Determine the [x, y] coordinate at the center of the cell enclosing the given text.  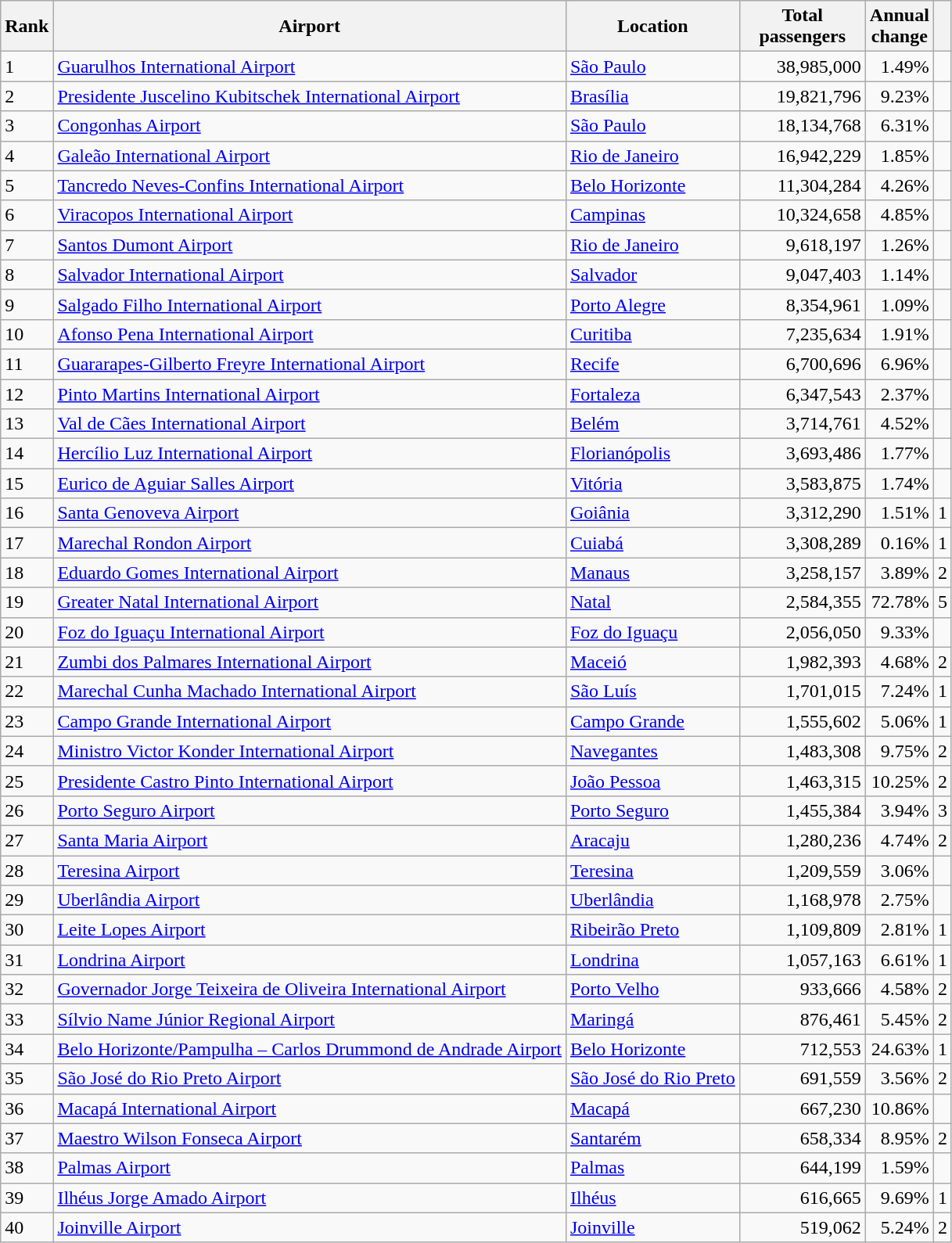
Totalpassengers [803, 27]
38 [27, 1168]
Guararapes-Gilberto Freyre International Airport [310, 364]
João Pessoa [652, 781]
Eurico de Aguiar Salles Airport [310, 483]
519,062 [803, 1227]
Aracaju [652, 840]
1,483,308 [803, 751]
38,985,000 [803, 66]
1,982,393 [803, 662]
33 [27, 1019]
Rank [27, 27]
Florianópolis [652, 454]
31 [27, 960]
4 [27, 156]
1,701,015 [803, 692]
Ministro Victor Konder International Airport [310, 751]
5.24% [900, 1227]
21 [27, 662]
2.81% [900, 930]
20 [27, 632]
3,714,761 [803, 424]
6,700,696 [803, 364]
18 [27, 573]
Santarém [652, 1138]
1,555,602 [803, 721]
10.25% [900, 781]
9,047,403 [803, 275]
Tancredo Neves-Confins International Airport [310, 185]
5.45% [900, 1019]
Presidente Castro Pinto International Airport [310, 781]
3.89% [900, 573]
4.85% [900, 215]
616,665 [803, 1198]
Navegantes [652, 751]
4.58% [900, 990]
Uberlândia Airport [310, 900]
7,235,634 [803, 334]
17 [27, 543]
Porto Seguro [652, 810]
1.26% [900, 245]
24 [27, 751]
1.91% [900, 334]
Galeão International Airport [310, 156]
3.56% [900, 1079]
Val de Cães International Airport [310, 424]
Ribeirão Preto [652, 930]
Natal [652, 602]
1,109,809 [803, 930]
Campo Grande [652, 721]
6.61% [900, 960]
Palmas Airport [310, 1168]
72.78% [900, 602]
9.33% [900, 632]
Location [652, 27]
876,461 [803, 1019]
Porto Alegre [652, 304]
1,463,315 [803, 781]
Salgado Filho International Airport [310, 304]
14 [27, 454]
2.37% [900, 393]
16 [27, 513]
1.74% [900, 483]
Porto Seguro Airport [310, 810]
28 [27, 871]
6.31% [900, 126]
12 [27, 393]
Pinto Martins International Airport [310, 393]
2,584,355 [803, 602]
Brasília [652, 96]
Airport [310, 27]
933,666 [803, 990]
32 [27, 990]
11,304,284 [803, 185]
1.51% [900, 513]
27 [27, 840]
1.77% [900, 454]
Sílvio Name Júnior Regional Airport [310, 1019]
8 [27, 275]
São José do Rio Preto [652, 1079]
18,134,768 [803, 126]
712,553 [803, 1049]
Belém [652, 424]
Maringá [652, 1019]
1.09% [900, 304]
Porto Velho [652, 990]
Foz do Iguaçu [652, 632]
37 [27, 1138]
4.52% [900, 424]
1,455,384 [803, 810]
36 [27, 1108]
7 [27, 245]
658,334 [803, 1138]
16,942,229 [803, 156]
8,354,961 [803, 304]
1,168,978 [803, 900]
3,258,157 [803, 573]
10.86% [900, 1108]
1,280,236 [803, 840]
São José do Rio Preto Airport [310, 1079]
Guarulhos International Airport [310, 66]
Marechal Rondon Airport [310, 543]
3,693,486 [803, 454]
10 [27, 334]
Viracopos International Airport [310, 215]
7.24% [900, 692]
Belo Horizonte/Pampulha – Carlos Drummond de Andrade Airport [310, 1049]
Greater Natal International Airport [310, 602]
Cuiabá [652, 543]
5.06% [900, 721]
Campo Grande International Airport [310, 721]
6.96% [900, 364]
Maceió [652, 662]
29 [27, 900]
2.75% [900, 900]
Manaus [652, 573]
39 [27, 1198]
1,209,559 [803, 871]
24.63% [900, 1049]
Teresina Airport [310, 871]
Presidente Juscelino Kubitschek International Airport [310, 96]
Macapá International Airport [310, 1108]
Londrina Airport [310, 960]
Leite Lopes Airport [310, 930]
4.68% [900, 662]
1.85% [900, 156]
9.69% [900, 1198]
11 [27, 364]
Curitiba [652, 334]
Macapá [652, 1108]
Uberlândia [652, 900]
Congonhas Airport [310, 126]
1.59% [900, 1168]
Hercílio Luz International Airport [310, 454]
1.49% [900, 66]
9,618,197 [803, 245]
19 [27, 602]
9 [27, 304]
6 [27, 215]
Joinville [652, 1227]
667,230 [803, 1108]
19,821,796 [803, 96]
9.23% [900, 96]
Foz do Iguaçu International Airport [310, 632]
691,559 [803, 1079]
2,056,050 [803, 632]
35 [27, 1079]
Santos Dumont Airport [310, 245]
Marechal Cunha Machado International Airport [310, 692]
3,312,290 [803, 513]
Vitória [652, 483]
Ilhéus [652, 1198]
Fortaleza [652, 393]
26 [27, 810]
3.06% [900, 871]
Eduardo Gomes International Airport [310, 573]
9.75% [900, 751]
Governador Jorge Teixeira de Oliveira International Airport [310, 990]
3,308,289 [803, 543]
1.14% [900, 275]
1,057,163 [803, 960]
4.26% [900, 185]
22 [27, 692]
Londrina [652, 960]
São Luís [652, 692]
0.16% [900, 543]
Campinas [652, 215]
Teresina [652, 871]
40 [27, 1227]
10,324,658 [803, 215]
Salvador [652, 275]
Maestro Wilson Fonseca Airport [310, 1138]
Zumbi dos Palmares International Airport [310, 662]
25 [27, 781]
8.95% [900, 1138]
Santa Maria Airport [310, 840]
Afonso Pena International Airport [310, 334]
15 [27, 483]
3,583,875 [803, 483]
644,199 [803, 1168]
3.94% [900, 810]
Salvador International Airport [310, 275]
Santa Genoveva Airport [310, 513]
4.74% [900, 840]
6,347,543 [803, 393]
Palmas [652, 1168]
Annualchange [900, 27]
Joinville Airport [310, 1227]
Goiânia [652, 513]
Ilhéus Jorge Amado Airport [310, 1198]
Recife [652, 364]
30 [27, 930]
23 [27, 721]
34 [27, 1049]
13 [27, 424]
